Return the (x, y) coordinate for the center point of the cell that contains the specified text.  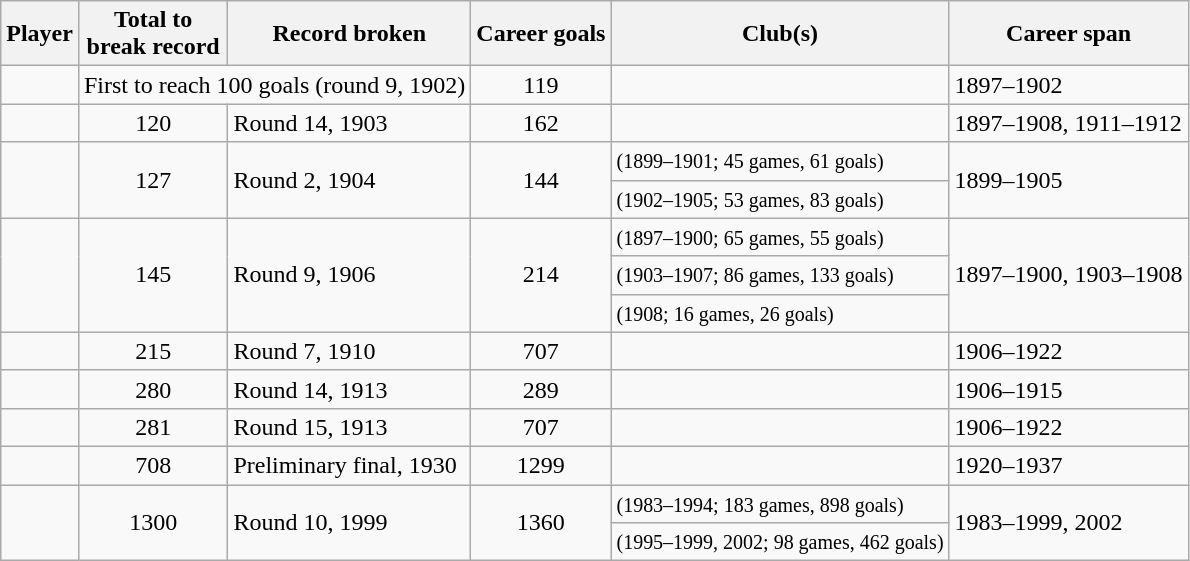
Player (40, 34)
1360 (541, 522)
(1983–1994; 183 games, 898 goals) (780, 503)
Career goals (541, 34)
1920–1937 (1068, 465)
214 (541, 275)
1906–1915 (1068, 389)
(1897–1900; 65 games, 55 goals) (780, 237)
Round 14, 1903 (350, 123)
Round 10, 1999 (350, 522)
119 (541, 85)
Preliminary final, 1930 (350, 465)
1897–1902 (1068, 85)
Record broken (350, 34)
1899–1905 (1068, 180)
Round 15, 1913 (350, 427)
1897–1908, 1911–1912 (1068, 123)
Round 7, 1910 (350, 351)
Round 9, 1906 (350, 275)
215 (152, 351)
281 (152, 427)
280 (152, 389)
(1908; 16 games, 26 goals) (780, 313)
127 (152, 180)
1300 (152, 522)
289 (541, 389)
(1902–1905; 53 games, 83 goals) (780, 199)
Club(s) (780, 34)
Round 14, 1913 (350, 389)
Total tobreak record (152, 34)
(1899–1901; 45 games, 61 goals) (780, 161)
1897–1900, 1903–1908 (1068, 275)
(1995–1999, 2002; 98 games, 462 goals) (780, 542)
1299 (541, 465)
708 (152, 465)
1983–1999, 2002 (1068, 522)
Career span (1068, 34)
First to reach 100 goals (round 9, 1902) (274, 85)
162 (541, 123)
(1903–1907; 86 games, 133 goals) (780, 275)
120 (152, 123)
Round 2, 1904 (350, 180)
145 (152, 275)
144 (541, 180)
